Pinpoint the cell where the given text exists, returning its [X, Y] midpoint coordinate. 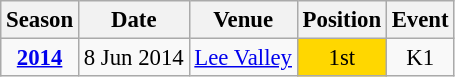
K1 [420, 58]
Season [40, 20]
Position [342, 20]
Lee Valley [243, 58]
Event [420, 20]
8 Jun 2014 [134, 58]
Date [134, 20]
Venue [243, 20]
2014 [40, 58]
1st [342, 58]
